Determine the [X, Y] coordinate at the center of the cell enclosing the given text.  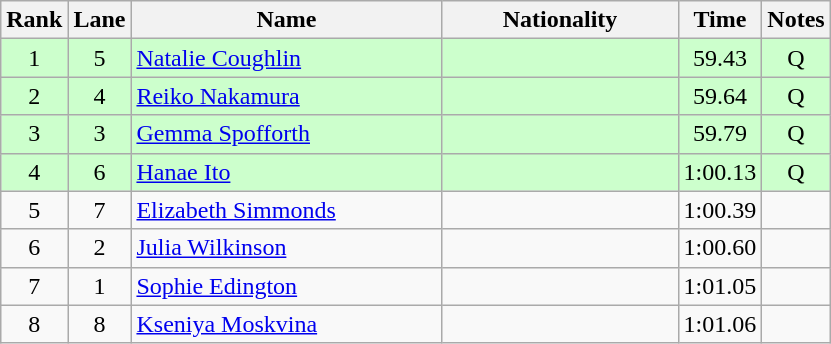
1:00.13 [720, 172]
59.64 [720, 96]
Time [720, 20]
1:00.60 [720, 248]
Reiko Nakamura [286, 96]
Rank [34, 20]
Julia Wilkinson [286, 248]
Notes [796, 20]
1:00.39 [720, 210]
Sophie Edington [286, 286]
Hanae Ito [286, 172]
Natalie Coughlin [286, 58]
1:01.06 [720, 324]
Name [286, 20]
Gemma Spofforth [286, 134]
Kseniya Moskvina [286, 324]
59.79 [720, 134]
1:01.05 [720, 286]
59.43 [720, 58]
Nationality [560, 20]
Elizabeth Simmonds [286, 210]
Lane [100, 20]
